Locate the cell with the specified text and output its (x, y) center coordinate. 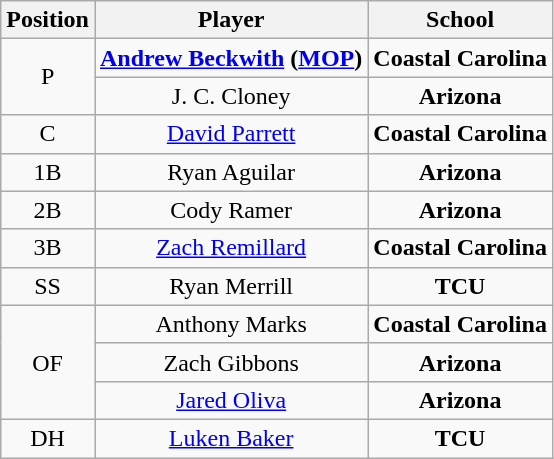
SS (48, 286)
Player (230, 20)
Jared Oliva (230, 400)
3B (48, 248)
Luken Baker (230, 438)
C (48, 134)
Cody Ramer (230, 210)
Zach Gibbons (230, 362)
Ryan Aguilar (230, 172)
P (48, 77)
David Parrett (230, 134)
Anthony Marks (230, 324)
Ryan Merrill (230, 286)
OF (48, 362)
Andrew Beckwith (MOP) (230, 58)
1B (48, 172)
School (460, 20)
Zach Remillard (230, 248)
Position (48, 20)
J. C. Cloney (230, 96)
DH (48, 438)
2B (48, 210)
